Pinpoint the cell where the given text exists, returning its [x, y] midpoint coordinate. 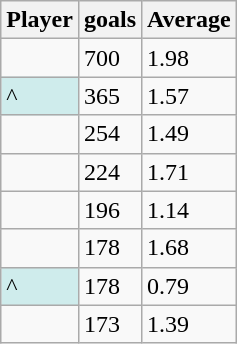
1.68 [190, 248]
Average [190, 20]
1.39 [190, 324]
Player [40, 20]
196 [110, 210]
1.14 [190, 210]
700 [110, 58]
224 [110, 172]
0.79 [190, 286]
365 [110, 96]
1.49 [190, 134]
goals [110, 20]
1.57 [190, 96]
173 [110, 324]
254 [110, 134]
1.98 [190, 58]
1.71 [190, 172]
